Return the [x, y] coordinate for the center point of the cell that contains the specified text.  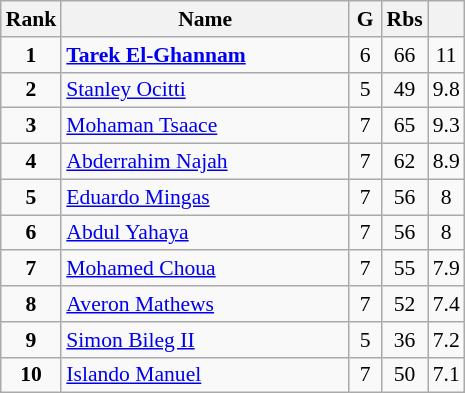
Eduardo Mingas [205, 197]
Rank [32, 19]
Stanley Ocitti [205, 90]
11 [446, 55]
7.4 [446, 304]
7.1 [446, 375]
Tarek El-Ghannam [205, 55]
7.2 [446, 340]
Averon Mathews [205, 304]
7.9 [446, 269]
4 [32, 162]
8.9 [446, 162]
Abdul Yahaya [205, 233]
9.3 [446, 126]
Mohamed Choua [205, 269]
Abderrahim Najah [205, 162]
G [366, 19]
Islando Manuel [205, 375]
50 [405, 375]
Name [205, 19]
Simon Bileg II [205, 340]
62 [405, 162]
52 [405, 304]
9.8 [446, 90]
9 [32, 340]
1 [32, 55]
2 [32, 90]
3 [32, 126]
55 [405, 269]
36 [405, 340]
10 [32, 375]
Mohaman Tsaace [205, 126]
66 [405, 55]
Rbs [405, 19]
49 [405, 90]
65 [405, 126]
